Locate the cell with the specified text and output its (x, y) center coordinate. 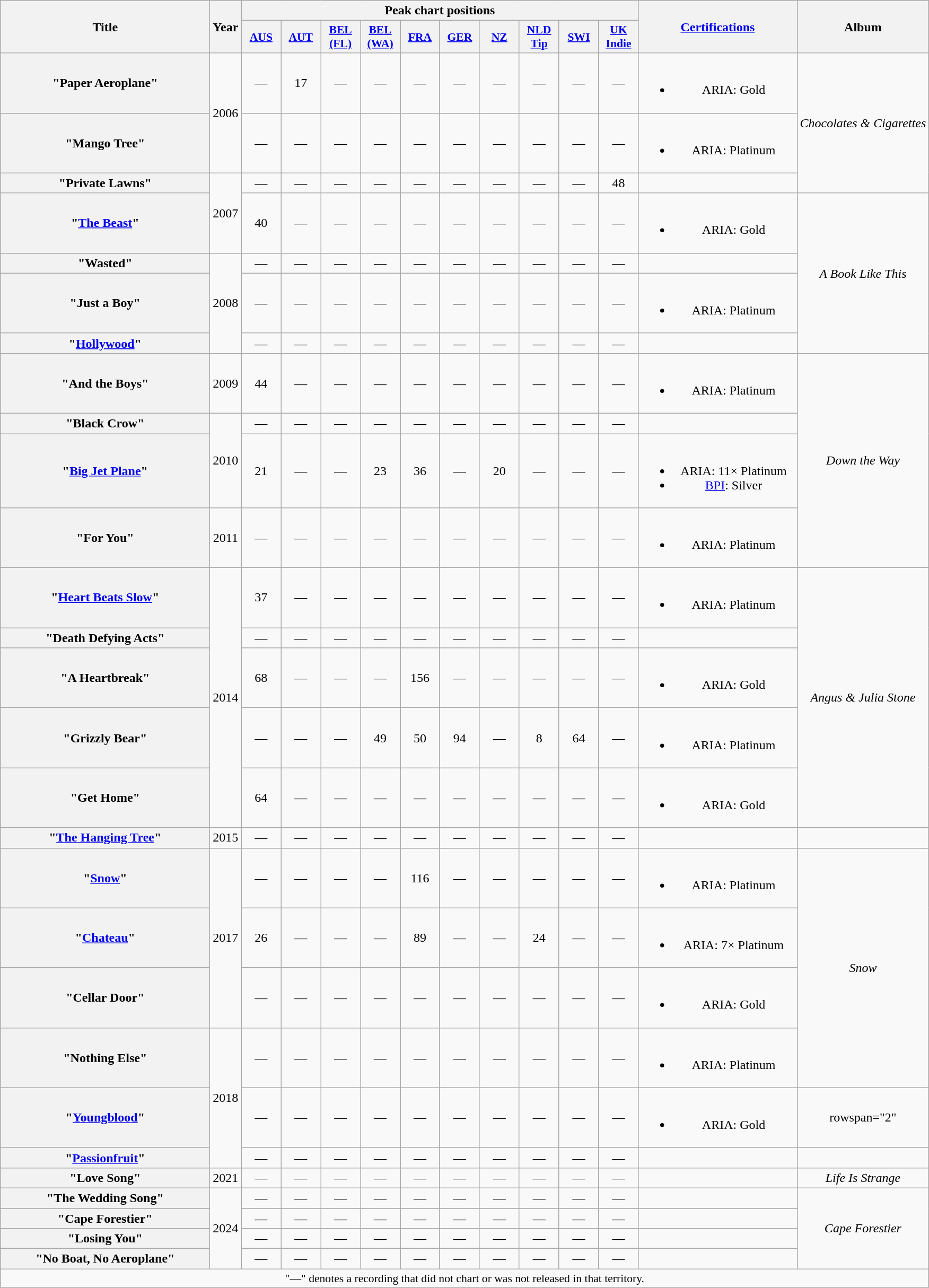
23 (381, 471)
"Black Crow" (105, 423)
SWI (579, 37)
"Big Jet Plane" (105, 471)
"The Beast" (105, 223)
"Grizzly Bear" (105, 738)
FRA (420, 37)
"No Boat, No Aeroplane" (105, 1259)
Snow (863, 968)
26 (261, 937)
94 (459, 738)
ARIA: 7× Platinum (718, 937)
"Just a Boy" (105, 303)
"Paper Aeroplane" (105, 83)
50 (420, 738)
"Love Song" (105, 1178)
Chocolates & Cigarettes (863, 123)
"Chateau" (105, 937)
"Losing You" (105, 1239)
"And the Boys" (105, 383)
2014 (226, 698)
8 (539, 738)
UKIndie (618, 37)
89 (420, 937)
"Private Lawns" (105, 183)
"Hollywood" (105, 343)
17 (301, 83)
44 (261, 383)
40 (261, 223)
"Cellar Door" (105, 998)
"For You" (105, 538)
Album (863, 27)
"Nothing Else" (105, 1057)
Year (226, 27)
"—" denotes a recording that did not chart or was not released in that territory. (464, 1278)
"Wasted" (105, 263)
"Mango Tree" (105, 143)
Down the Way (863, 460)
ARIA: 11× PlatinumBPI: Silver (718, 471)
BEL(WA) (381, 37)
20 (499, 471)
"A Heartbreak" (105, 678)
2024 (226, 1228)
AUS (261, 37)
24 (539, 937)
NLDTip (539, 37)
Peak chart positions (440, 11)
2006 (226, 113)
Angus & Julia Stone (863, 698)
48 (618, 183)
"Death Defying Acts" (105, 638)
116 (420, 878)
A Book Like This (863, 273)
2017 (226, 937)
2015 (226, 838)
Title (105, 27)
2021 (226, 1178)
2010 (226, 460)
BEL(FL) (340, 37)
Life Is Strange (863, 1178)
Cape Forestier (863, 1228)
36 (420, 471)
21 (261, 471)
2011 (226, 538)
"Cape Forestier" (105, 1218)
Certifications (718, 27)
"The Wedding Song" (105, 1198)
"Passionfruit" (105, 1158)
NZ (499, 37)
"The Hanging Tree" (105, 838)
49 (381, 738)
AUT (301, 37)
"Heart Beats Slow" (105, 598)
GER (459, 37)
37 (261, 598)
2018 (226, 1098)
68 (261, 678)
"Youngblood" (105, 1118)
156 (420, 678)
2007 (226, 213)
2008 (226, 303)
"Get Home" (105, 798)
2009 (226, 383)
rowspan="2" (863, 1118)
"Snow" (105, 878)
